Pinpoint the cell where the given text exists, returning its (X, Y) midpoint coordinate. 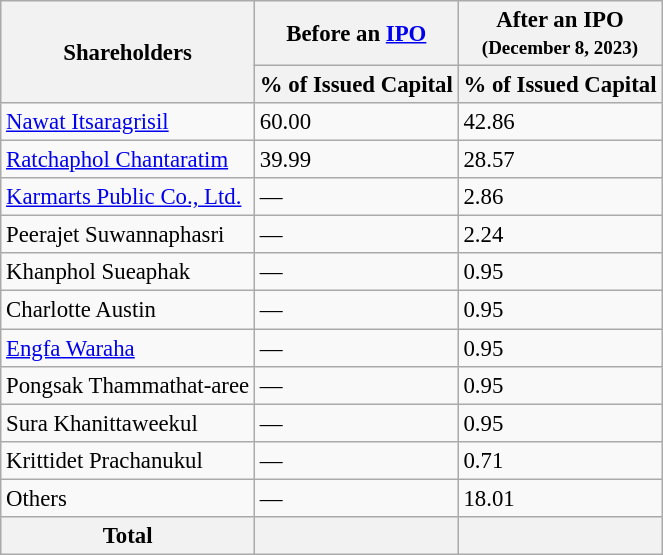
18.01 (560, 498)
Peerajet Suwannaphasri (128, 235)
Total (128, 536)
Ratchaphol Chantaratim (128, 160)
0.71 (560, 460)
Nawat Itsaragrisil (128, 122)
Shareholders (128, 52)
Before an IPO (356, 34)
Krittidet Prachanukul (128, 460)
28.57 (560, 160)
Khanphol Sueaphak (128, 273)
Engfa Waraha (128, 348)
After an IPO(December 8, 2023) (560, 34)
39.99 (356, 160)
Pongsak Thammathat-aree (128, 385)
2.24 (560, 235)
42.86 (560, 122)
Others (128, 498)
2.86 (560, 197)
60.00 (356, 122)
Charlotte Austin (128, 310)
Sura Khanittaweekul (128, 423)
Karmarts Public Co., Ltd. (128, 197)
